For the text-containing cell, return its midpoint in [X, Y] coordinate format. 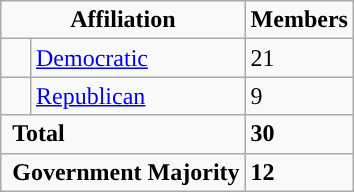
Affiliation [123, 20]
Democratic [138, 58]
Total [123, 134]
9 [299, 96]
Members [299, 20]
Government Majority [123, 172]
21 [299, 58]
30 [299, 134]
Republican [138, 96]
12 [299, 172]
